Provide the (X, Y) coordinate of the cell's center where the given text is located.  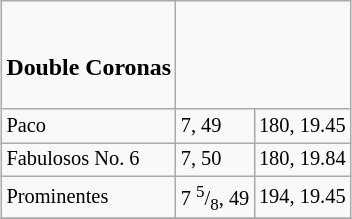
7, 50 (215, 159)
7 5/8, 49 (215, 197)
194, 19.45 (302, 197)
Double Coronas (89, 54)
180, 19.84 (302, 159)
Paco (89, 126)
Prominentes (89, 197)
Fabulosos No. 6 (89, 159)
7, 49 (215, 126)
180, 19.45 (302, 126)
